Return the [x, y] coordinate for the center point of the cell that contains the specified text.  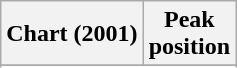
Peakposition [189, 34]
Chart (2001) [72, 34]
